Output the (x, y) coordinate of the center of the cell containing the given text.  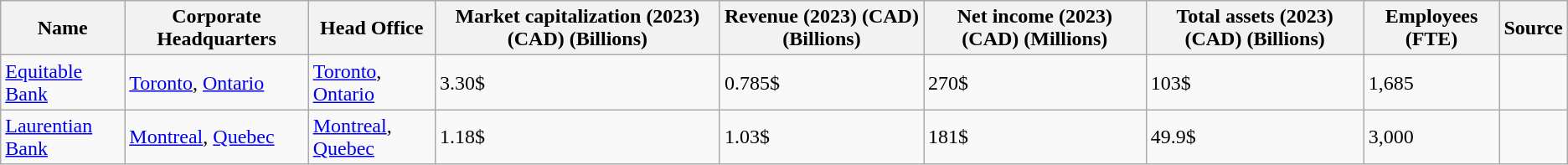
49.9$ (1255, 137)
1.18$ (577, 137)
Employees (FTE) (1431, 28)
1,685 (1431, 82)
Laurentian Bank (63, 137)
181$ (1034, 137)
Market capitalization (2023) (CAD) (Billions) (577, 28)
Source (1533, 28)
Net income (2023) (CAD) (Millions) (1034, 28)
Name (63, 28)
Head Office (372, 28)
3.30$ (577, 82)
Revenue (2023) (CAD) (Billions) (821, 28)
3,000 (1431, 137)
0.785$ (821, 82)
1.03$ (821, 137)
270$ (1034, 82)
Corporate Headquarters (216, 28)
103$ (1255, 82)
Equitable Bank (63, 82)
Total assets (2023) (CAD) (Billions) (1255, 28)
